Output the [x, y] coordinate of the center of the cell containing the given text.  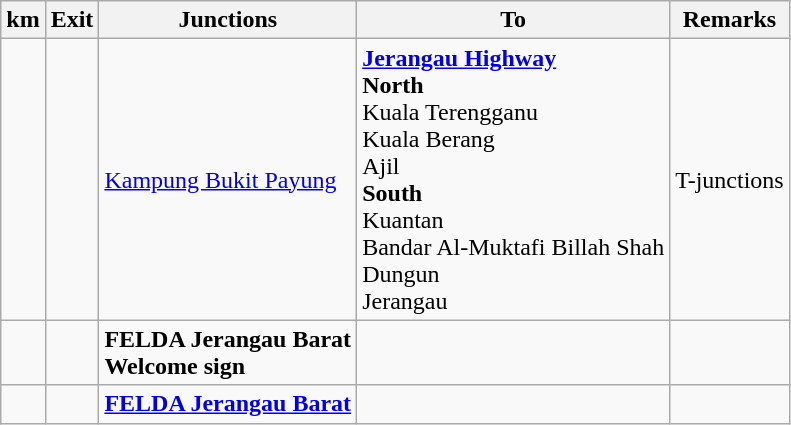
FELDA Jerangau BaratWelcome sign [228, 352]
Kampung Bukit Payung [228, 180]
Junctions [228, 20]
Jerangau HighwayNorthKuala TerengganuKuala BerangAjilSouthKuantanBandar Al-Muktafi Billah ShahDungunJerangau [514, 180]
Remarks [730, 20]
km [23, 20]
T-junctions [730, 180]
To [514, 20]
Exit [72, 20]
FELDA Jerangau Barat [228, 404]
